For the text-containing cell, return its midpoint in (X, Y) coordinate format. 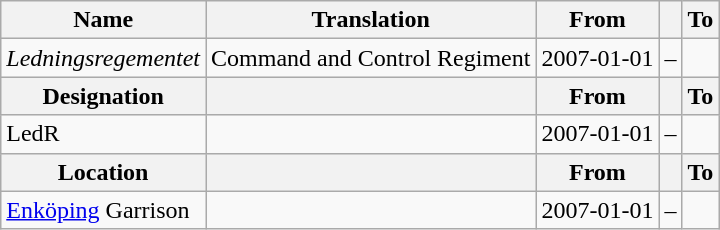
LedR (104, 134)
Translation (371, 20)
Command and Control Regiment (371, 58)
Designation (104, 96)
Ledningsregementet (104, 58)
Enköping Garrison (104, 210)
Name (104, 20)
Location (104, 172)
